Determine the (x, y) coordinate at the center of the cell enclosing the given text.  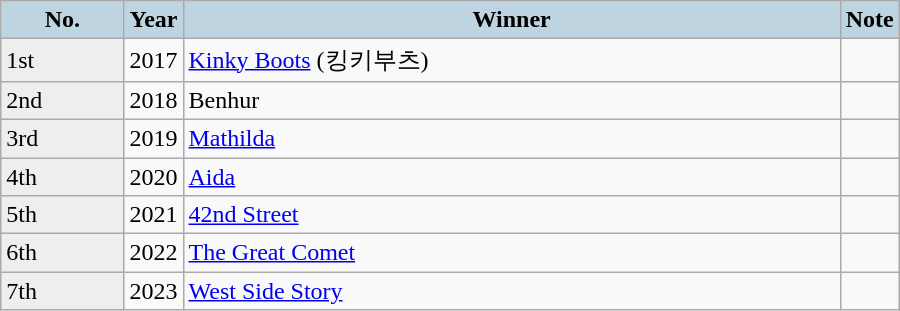
Note (870, 20)
2017 (154, 60)
Winner (512, 20)
2nd (62, 100)
Year (154, 20)
Aida (512, 177)
2023 (154, 291)
No. (62, 20)
West Side Story (512, 291)
7th (62, 291)
1st (62, 60)
2022 (154, 253)
3rd (62, 138)
2018 (154, 100)
Kinky Boots (킹키부츠) (512, 60)
2019 (154, 138)
4th (62, 177)
2021 (154, 215)
The Great Comet (512, 253)
Mathilda (512, 138)
6th (62, 253)
5th (62, 215)
2020 (154, 177)
Benhur (512, 100)
42nd Street (512, 215)
